Return (x, y) of the center of cell containing provided text 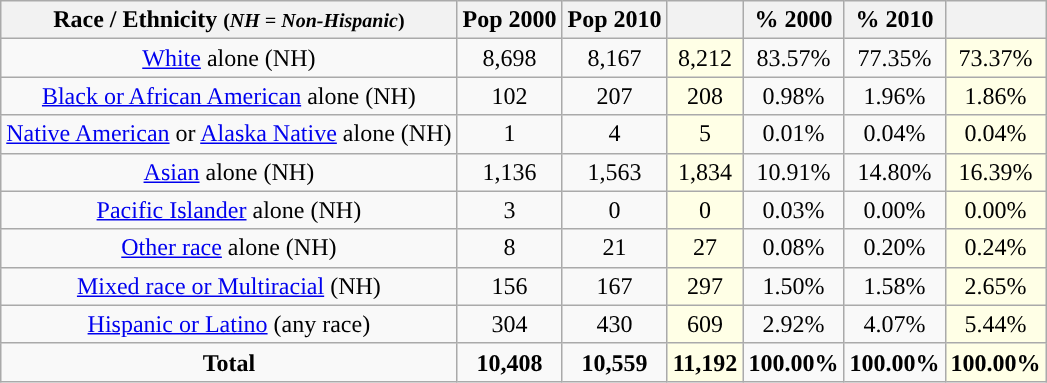
2.65% (996, 286)
73.37% (996, 58)
4 (614, 134)
5.44% (996, 324)
Mixed race or Multiracial (NH) (229, 286)
8 (510, 248)
16.39% (996, 172)
10,408 (510, 362)
1.96% (894, 96)
0.98% (794, 96)
Race / Ethnicity (NH = Non-Hispanic) (229, 20)
4.07% (894, 324)
1,563 (614, 172)
430 (614, 324)
10.91% (794, 172)
102 (510, 96)
2.92% (794, 324)
0.24% (996, 248)
10,559 (614, 362)
83.57% (794, 58)
Native American or Alaska Native alone (NH) (229, 134)
White alone (NH) (229, 58)
Hispanic or Latino (any race) (229, 324)
207 (614, 96)
% 2010 (894, 20)
297 (705, 286)
0.01% (794, 134)
Pop 2010 (614, 20)
1,834 (705, 172)
8,212 (705, 58)
Other race alone (NH) (229, 248)
Black or African American alone (NH) (229, 96)
156 (510, 286)
11,192 (705, 362)
1 (510, 134)
1.58% (894, 286)
Pop 2000 (510, 20)
Total (229, 362)
77.35% (894, 58)
14.80% (894, 172)
0.03% (794, 210)
1.86% (996, 96)
Pacific Islander alone (NH) (229, 210)
304 (510, 324)
8,698 (510, 58)
Asian alone (NH) (229, 172)
0.20% (894, 248)
% 2000 (794, 20)
21 (614, 248)
27 (705, 248)
1,136 (510, 172)
1.50% (794, 286)
0.08% (794, 248)
3 (510, 210)
609 (705, 324)
167 (614, 286)
8,167 (614, 58)
5 (705, 134)
208 (705, 96)
